Capture the cell that displays the provided text and extract its [X, Y] central coordinate. 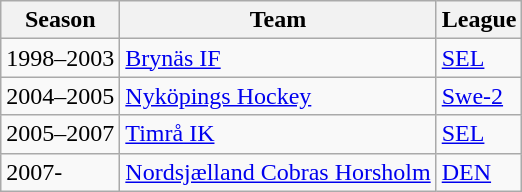
2007- [60, 172]
Swe-2 [479, 96]
Brynäs IF [278, 58]
Team [278, 20]
Nordsjælland Cobras Horsholm [278, 172]
2005–2007 [60, 134]
Nyköpings Hockey [278, 96]
2004–2005 [60, 96]
DEN [479, 172]
League [479, 20]
1998–2003 [60, 58]
Season [60, 20]
Timrå IK [278, 134]
